Determine the (x, y) coordinate at the center of the cell enclosing the given text.  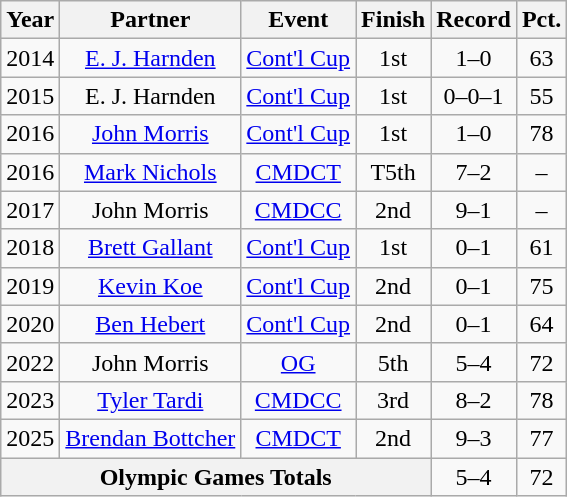
Year (30, 20)
Event (298, 20)
2022 (30, 362)
Brendan Bottcher (150, 438)
2017 (30, 210)
2019 (30, 286)
Kevin Koe (150, 286)
OG (298, 362)
63 (541, 58)
55 (541, 96)
Finish (394, 20)
64 (541, 324)
Partner (150, 20)
2018 (30, 248)
Brett Gallant (150, 248)
61 (541, 248)
2020 (30, 324)
7–2 (474, 172)
3rd (394, 400)
77 (541, 438)
Ben Hebert (150, 324)
Olympic Games Totals (216, 477)
2025 (30, 438)
2014 (30, 58)
2015 (30, 96)
5th (394, 362)
Record (474, 20)
2023 (30, 400)
9–3 (474, 438)
75 (541, 286)
Tyler Tardi (150, 400)
Mark Nichols (150, 172)
T5th (394, 172)
Pct. (541, 20)
9–1 (474, 210)
0–0–1 (474, 96)
8–2 (474, 400)
